Capture the cell that displays the provided text and extract its [X, Y] central coordinate. 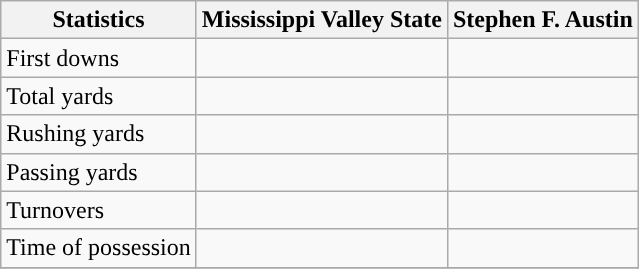
Rushing yards [99, 134]
Statistics [99, 20]
Turnovers [99, 210]
First downs [99, 58]
Mississippi Valley State [322, 20]
Passing yards [99, 172]
Stephen F. Austin [542, 20]
Time of possession [99, 248]
Total yards [99, 96]
